Return the (x, y) coordinate for the center point of the cell that contains the specified text.  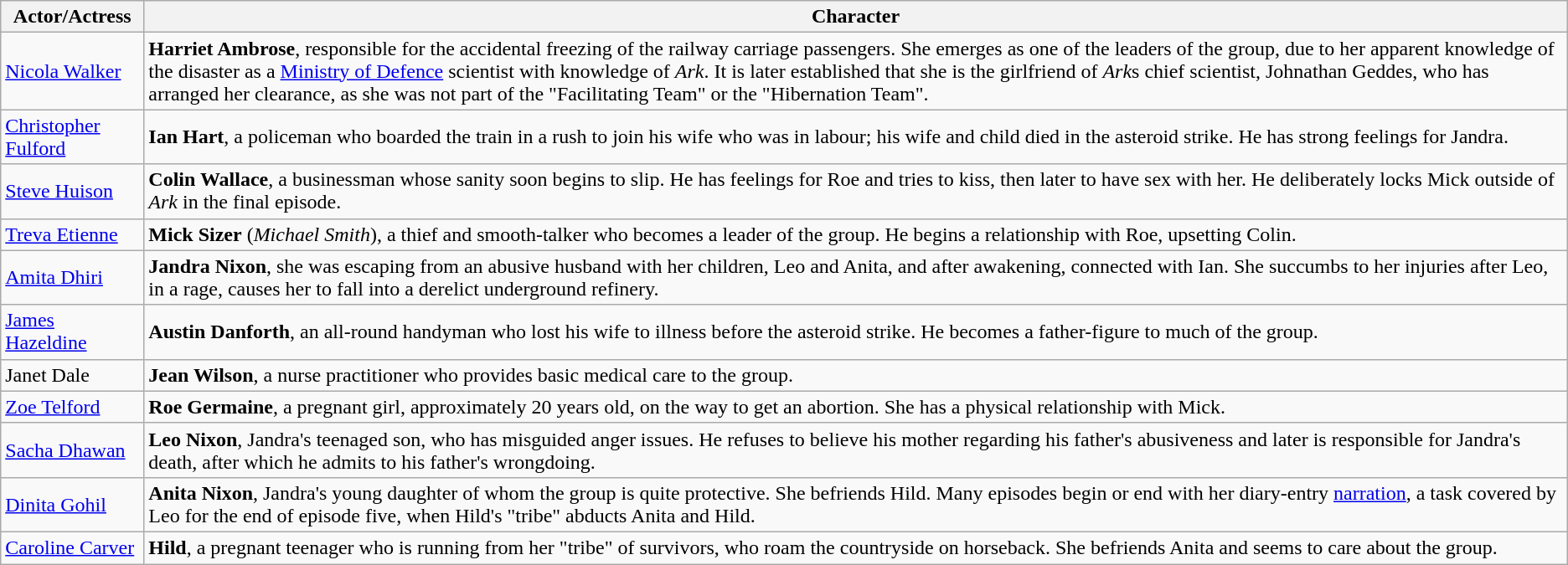
Character (856, 17)
Jean Wilson, a nurse practitioner who provides basic medical care to the group. (856, 375)
Caroline Carver (72, 547)
Zoe Telford (72, 407)
James Hazeldine (72, 331)
Christopher Fulford (72, 137)
Dinita Gohil (72, 504)
Sacha Dhawan (72, 450)
Mick Sizer (Michael Smith), a thief and smooth-talker who becomes a leader of the group. He begins a relationship with Roe, upsetting Colin. (856, 234)
Roe Germaine, a pregnant girl, approximately 20 years old, on the way to get an abortion. She has a physical relationship with Mick. (856, 407)
Steve Huison (72, 191)
Nicola Walker (72, 71)
Treva Etienne (72, 234)
Austin Danforth, an all-round handyman who lost his wife to illness before the asteroid strike. He becomes a father-figure to much of the group. (856, 331)
Actor/Actress (72, 17)
Janet Dale (72, 375)
Amita Dhiri (72, 278)
